Provide the (X, Y) coordinate of the cell's center where the given text is located.  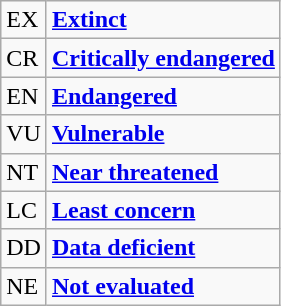
Endangered (163, 96)
Vulnerable (163, 134)
CR (24, 58)
EN (24, 96)
LC (24, 210)
Critically endangered (163, 58)
VU (24, 134)
NE (24, 286)
Not evaluated (163, 286)
Data deficient (163, 248)
Extinct (163, 20)
EX (24, 20)
NT (24, 172)
Near threatened (163, 172)
DD (24, 248)
Least concern (163, 210)
